Detect which cell encompasses the target text, then output its [x, y] center coordinate. 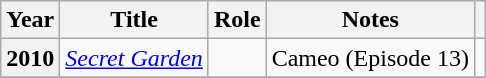
Title [134, 20]
Role [237, 20]
Notes [370, 20]
Secret Garden [134, 58]
2010 [30, 58]
Cameo (Episode 13) [370, 58]
Year [30, 20]
